Provide the [X, Y] coordinate of the cell's center where the given text is located.  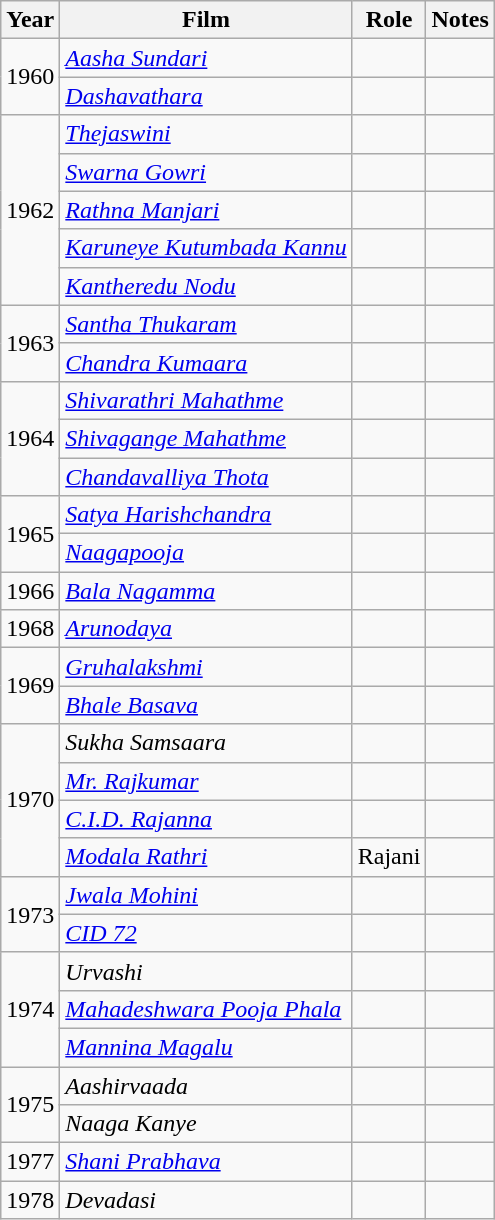
Mannina Magalu [206, 1047]
Aasha Sundari [206, 58]
Year [30, 20]
1964 [30, 438]
Mr. Rajkumar [206, 781]
Kantheredu Nodu [206, 286]
Swarna Gowri [206, 172]
Naagapooja [206, 553]
Jwala Mohini [206, 895]
1975 [30, 1104]
1962 [30, 210]
Naaga Kanye [206, 1124]
Aashirvaada [206, 1085]
Notes [460, 20]
Bala Nagamma [206, 591]
Devadasi [206, 1200]
Thejaswini [206, 134]
Shivagange Mahathme [206, 438]
1965 [30, 534]
1966 [30, 591]
Rajani [389, 857]
Mahadeshwara Pooja Phala [206, 1009]
Arunodaya [206, 629]
Rathna Manjari [206, 210]
Shani Prabhava [206, 1162]
Gruhalakshmi [206, 667]
CID 72 [206, 933]
Role [389, 20]
Chandra Kumaara [206, 362]
1969 [30, 686]
1977 [30, 1162]
Santha Thukaram [206, 324]
C.I.D. Rajanna [206, 819]
1968 [30, 629]
Urvashi [206, 971]
1974 [30, 1009]
Sukha Samsaara [206, 743]
Bhale Basava [206, 705]
Chandavalliya Thota [206, 477]
1963 [30, 343]
Modala Rathri [206, 857]
1970 [30, 800]
Film [206, 20]
1973 [30, 914]
Shivarathri Mahathme [206, 400]
1978 [30, 1200]
Karuneye Kutumbada Kannu [206, 248]
Dashavathara [206, 96]
Satya Harishchandra [206, 515]
1960 [30, 77]
